Extract the [x, y] coordinate from the center of the cell holding the provided text.  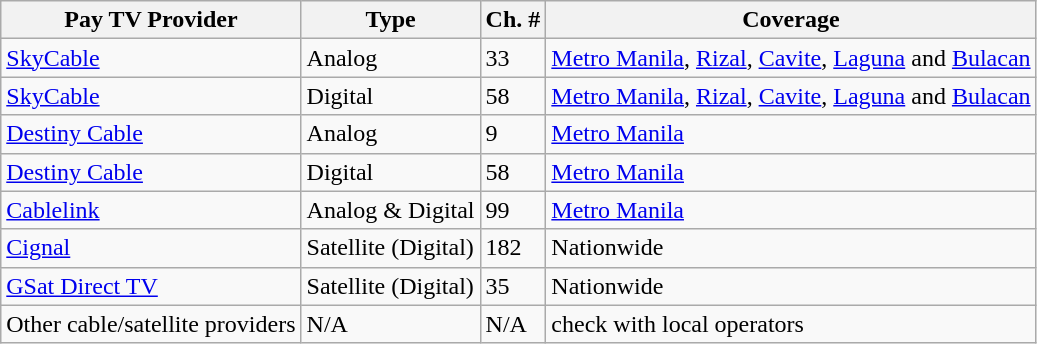
9 [513, 134]
Cablelink [151, 210]
182 [513, 248]
Coverage [791, 20]
Ch. # [513, 20]
check with local operators [791, 324]
Cignal [151, 248]
Other cable/satellite providers [151, 324]
33 [513, 58]
Pay TV Provider [151, 20]
Type [390, 20]
Analog & Digital [390, 210]
GSat Direct TV [151, 286]
99 [513, 210]
35 [513, 286]
